Search for the cell housing the specified text and yield its [x, y] center coordinate. 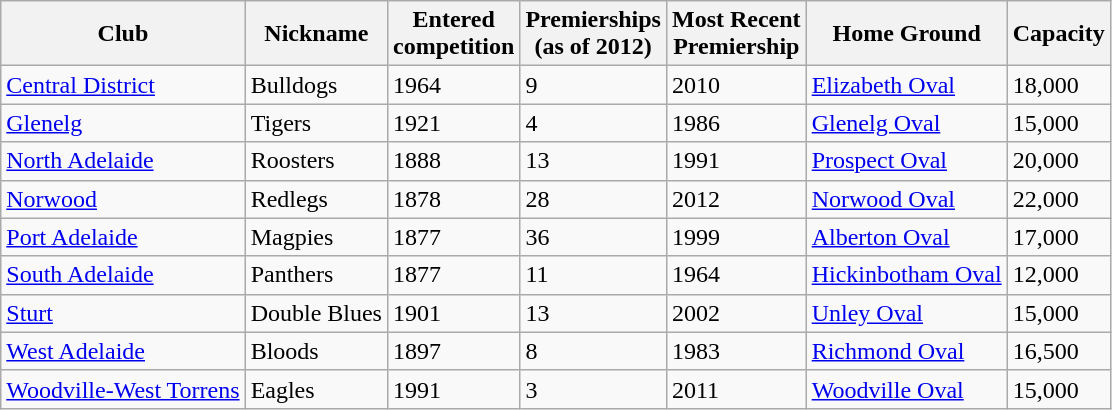
Hickinbotham Oval [906, 275]
Most RecentPremiership [736, 34]
18,000 [1058, 85]
Richmond Oval [906, 351]
1983 [736, 351]
Glenelg Oval [906, 123]
North Adelaide [123, 161]
Norwood [123, 199]
Club [123, 34]
Alberton Oval [906, 237]
1878 [453, 199]
Sturt [123, 313]
2012 [736, 199]
3 [594, 389]
16,500 [1058, 351]
Woodville-West Torrens [123, 389]
Capacity [1058, 34]
1999 [736, 237]
20,000 [1058, 161]
36 [594, 237]
Magpies [316, 237]
1921 [453, 123]
Glenelg [123, 123]
22,000 [1058, 199]
Eagles [316, 389]
8 [594, 351]
1888 [453, 161]
Woodville Oval [906, 389]
2002 [736, 313]
Unley Oval [906, 313]
Norwood Oval [906, 199]
1901 [453, 313]
1986 [736, 123]
Roosters [316, 161]
Redlegs [316, 199]
Port Adelaide [123, 237]
Enteredcompetition [453, 34]
17,000 [1058, 237]
Elizabeth Oval [906, 85]
28 [594, 199]
Home Ground [906, 34]
2011 [736, 389]
Double Blues [316, 313]
12,000 [1058, 275]
Premierships(as of 2012) [594, 34]
Central District [123, 85]
2010 [736, 85]
Nickname [316, 34]
Bulldogs [316, 85]
11 [594, 275]
Panthers [316, 275]
9 [594, 85]
Bloods [316, 351]
Tigers [316, 123]
4 [594, 123]
Prospect Oval [906, 161]
West Adelaide [123, 351]
1897 [453, 351]
South Adelaide [123, 275]
